Capture the cell that displays the provided text and extract its (X, Y) central coordinate. 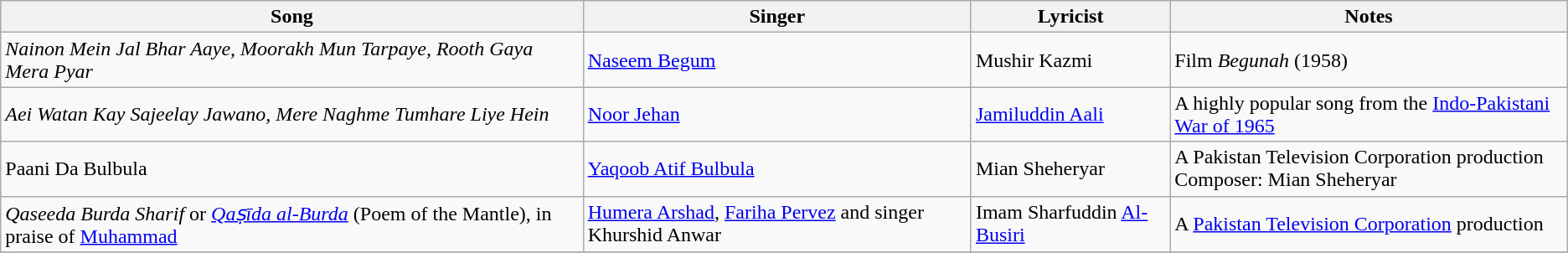
A Pakistan Television Corporation production (1369, 225)
Paani Da Bulbula (291, 169)
Jamiluddin Aali (1070, 114)
Song (291, 17)
Aei Watan Kay Sajeelay Jawano, Mere Naghme Tumhare Liye Hein (291, 114)
A highly popular song from the Indo-Pakistani War of 1965 (1369, 114)
Singer (777, 17)
Imam Sharfuddin Al-Busiri (1070, 225)
A Pakistan Television Corporation productionComposer: Mian Sheheryar (1369, 169)
Lyricist (1070, 17)
Mushir Kazmi (1070, 60)
Notes (1369, 17)
Nainon Mein Jal Bhar Aaye, Moorakh Mun Tarpaye, Rooth Gaya Mera Pyar (291, 60)
Mian Sheheryar (1070, 169)
Naseem Begum (777, 60)
Noor Jehan (777, 114)
Yaqoob Atif Bulbula (777, 169)
Film Begunah (1958) (1369, 60)
Qaseeda Burda Sharif or Qaṣīda al-Burda (Poem of the Mantle), in praise of Muhammad (291, 225)
Humera Arshad, Fariha Pervez and singer Khurshid Anwar (777, 225)
